Scan for the cell matching the given text and deliver its (x, y) coordinate at center. 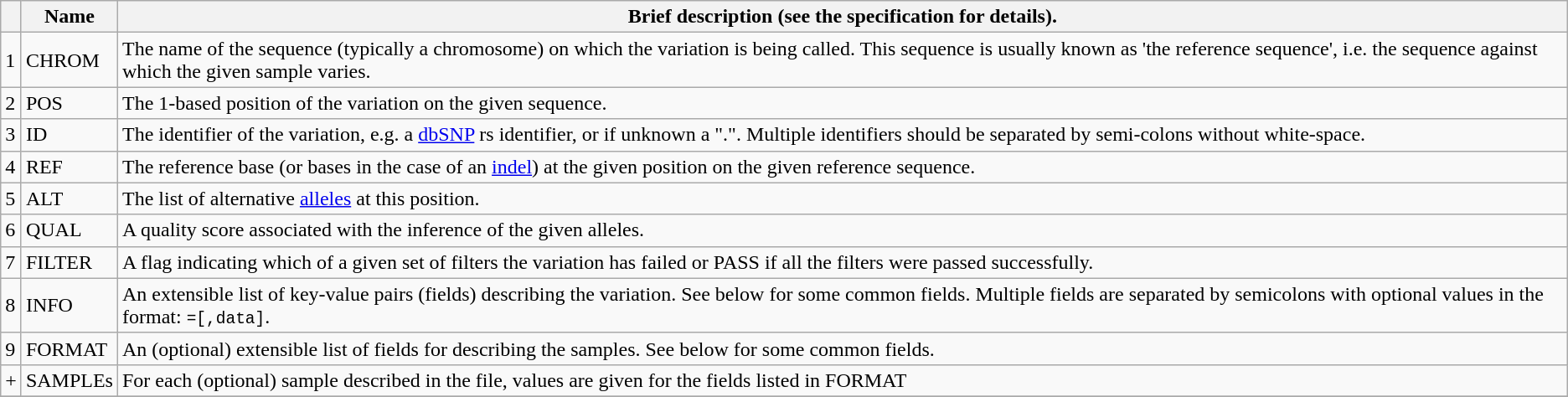
INFO (69, 305)
QUAL (69, 230)
POS (69, 103)
9 (12, 348)
7 (12, 262)
An (optional) extensible list of fields for describing the samples. See below for some common fields. (843, 348)
The reference base (or bases in the case of an indel) at the given position on the given reference sequence. (843, 167)
2 (12, 103)
FILTER (69, 262)
SAMPLEs (69, 380)
For each (optional) sample described in the file, values are given for the fields listed in FORMAT (843, 380)
A quality score associated with the inference of the given alleles. (843, 230)
8 (12, 305)
Brief description (see the specification for details). (843, 17)
REF (69, 167)
FORMAT (69, 348)
3 (12, 135)
1 (12, 60)
5 (12, 198)
4 (12, 167)
CHROM (69, 60)
Name (69, 17)
A flag indicating which of a given set of filters the variation has failed or PASS if all the filters were passed successfully. (843, 262)
The list of alternative alleles at this position. (843, 198)
The 1-based position of the variation on the given sequence. (843, 103)
ID (69, 135)
ALT (69, 198)
+ (12, 380)
6 (12, 230)
